Output the (x, y) coordinate of the center of the cell containing the given text.  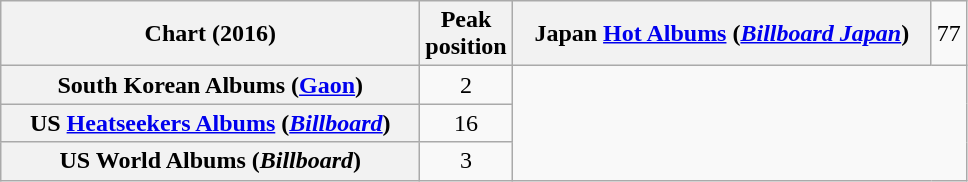
US World Albums (Billboard) (210, 161)
77 (948, 34)
3 (466, 161)
US Heatseekers Albums (Billboard) (210, 123)
2 (466, 85)
16 (466, 123)
South Korean Albums (Gaon) (210, 85)
Japan Hot Albums (Billboard Japan) (722, 34)
Chart (2016) (210, 34)
Peakposition (466, 34)
